From the cell containing the given text, extract its center point as (X, Y) coordinate. 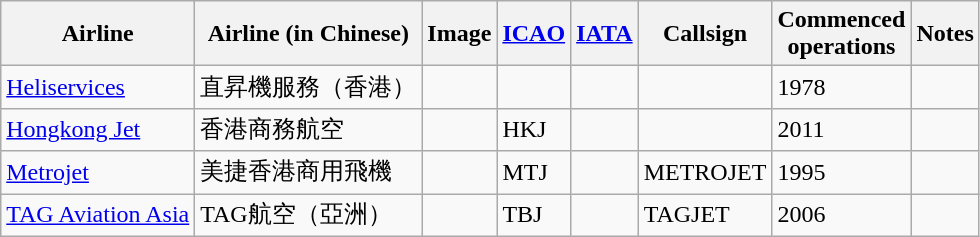
IATA (605, 34)
HKJ (534, 130)
2006 (842, 216)
Commencedoperations (842, 34)
Image (460, 34)
Heliservices (98, 88)
美捷香港商用飛機 (308, 172)
MTJ (534, 172)
Airline (in Chinese) (308, 34)
Metrojet (98, 172)
Notes (945, 34)
TAG Aviation Asia (98, 216)
Hongkong Jet (98, 130)
Airline (98, 34)
Callsign (705, 34)
1978 (842, 88)
METROJET (705, 172)
香港商務航空 (308, 130)
ICAO (534, 34)
TAG航空（亞洲） (308, 216)
TBJ (534, 216)
TAGJET (705, 216)
2011 (842, 130)
1995 (842, 172)
直昇機服務（香港） (308, 88)
